Determine the (X, Y) coordinate at the center of the cell enclosing the given text.  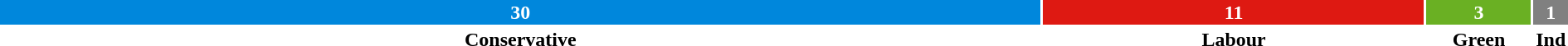
30 (521, 12)
11 (1234, 12)
1 (1551, 12)
3 (1479, 12)
